Capture the cell that displays the provided text and extract its [X, Y] central coordinate. 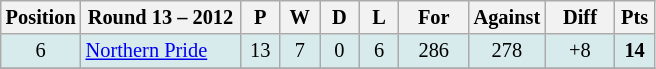
Against [508, 17]
Northern Pride [161, 51]
+8 [580, 51]
L [379, 17]
Diff [580, 17]
Position [41, 17]
Pts [635, 17]
13 [260, 51]
14 [635, 51]
For [434, 17]
0 [340, 51]
D [340, 17]
278 [508, 51]
P [260, 17]
7 [300, 51]
Round 13 – 2012 [161, 17]
286 [434, 51]
W [300, 17]
